Scan for the cell matching the given text and deliver its (X, Y) coordinate at center. 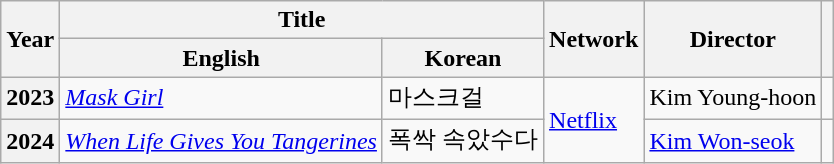
Year (30, 39)
Title (302, 20)
Network (594, 39)
2024 (30, 140)
Korean (462, 58)
폭싹 속았수다 (462, 140)
Mask Girl (222, 98)
Netflix (594, 120)
When Life Gives You Tangerines (222, 140)
Kim Won-seok (733, 140)
마스크걸 (462, 98)
Kim Young-hoon (733, 98)
Director (733, 39)
2023 (30, 98)
English (222, 58)
